Return (X, Y) of the center of cell containing provided text 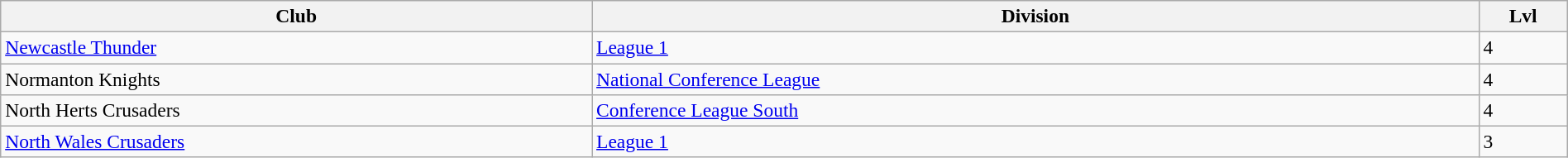
Division (1035, 16)
Lvl (1523, 16)
Club (296, 16)
North Herts Crusaders (296, 110)
Conference League South (1035, 110)
3 (1523, 141)
Normanton Knights (296, 79)
North Wales Crusaders (296, 141)
National Conference League (1035, 79)
Newcastle Thunder (296, 47)
